Determine the [x, y] coordinate at the center of the cell enclosing the given text.  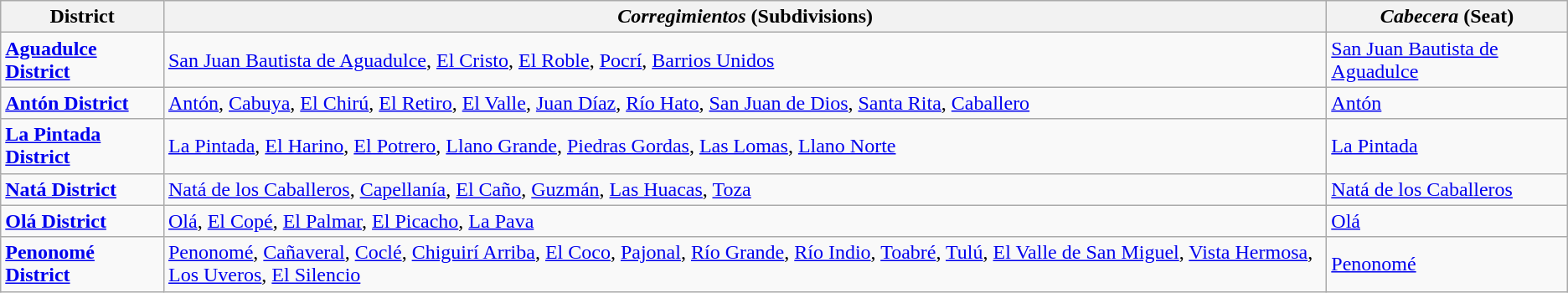
Olá District [82, 221]
Penonomé [1447, 265]
San Juan Bautista de Aguadulce [1447, 60]
La Pintada, El Harino, El Potrero, Llano Grande, Piedras Gordas, Las Lomas, Llano Norte [745, 146]
Natá de los Caballeros [1447, 189]
Olá [1447, 221]
District [82, 17]
Corregimientos (Subdivisions) [745, 17]
Olá, El Copé, El Palmar, El Picacho, La Pava [745, 221]
La Pintada [1447, 146]
Cabecera (Seat) [1447, 17]
Antón, Cabuya, El Chirú, El Retiro, El Valle, Juan Díaz, Río Hato, San Juan de Dios, Santa Rita, Caballero [745, 103]
Antón [1447, 103]
Natá de los Caballeros, Capellanía, El Caño, Guzmán, Las Huacas, Toza [745, 189]
Aguadulce District [82, 60]
Antón District [82, 103]
Natá District [82, 189]
La Pintada District [82, 146]
San Juan Bautista de Aguadulce, El Cristo, El Roble, Pocrí, Barrios Unidos [745, 60]
Penonomé District [82, 265]
